Return [x, y] of the center of cell containing provided text 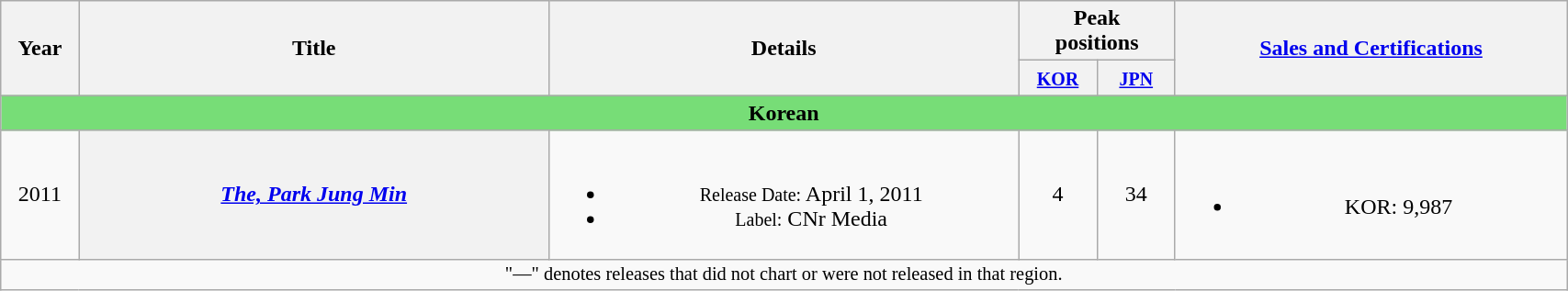
34 [1135, 195]
KOR: 9,987 [1371, 195]
KOR [1058, 78]
The, Park Jung Min [314, 195]
Year [40, 48]
Release Date: April 1, 2011Label: CNr Media [783, 195]
4 [1058, 195]
Sales and Certifications [1371, 48]
Peakpositions [1097, 31]
Details [783, 48]
2011 [40, 195]
"—" denotes releases that did not chart or were not released in that region. [784, 274]
Korean [784, 113]
Title [314, 48]
JPN [1135, 78]
